Provide the (X, Y) coordinate of the cell's center where the given text is located.  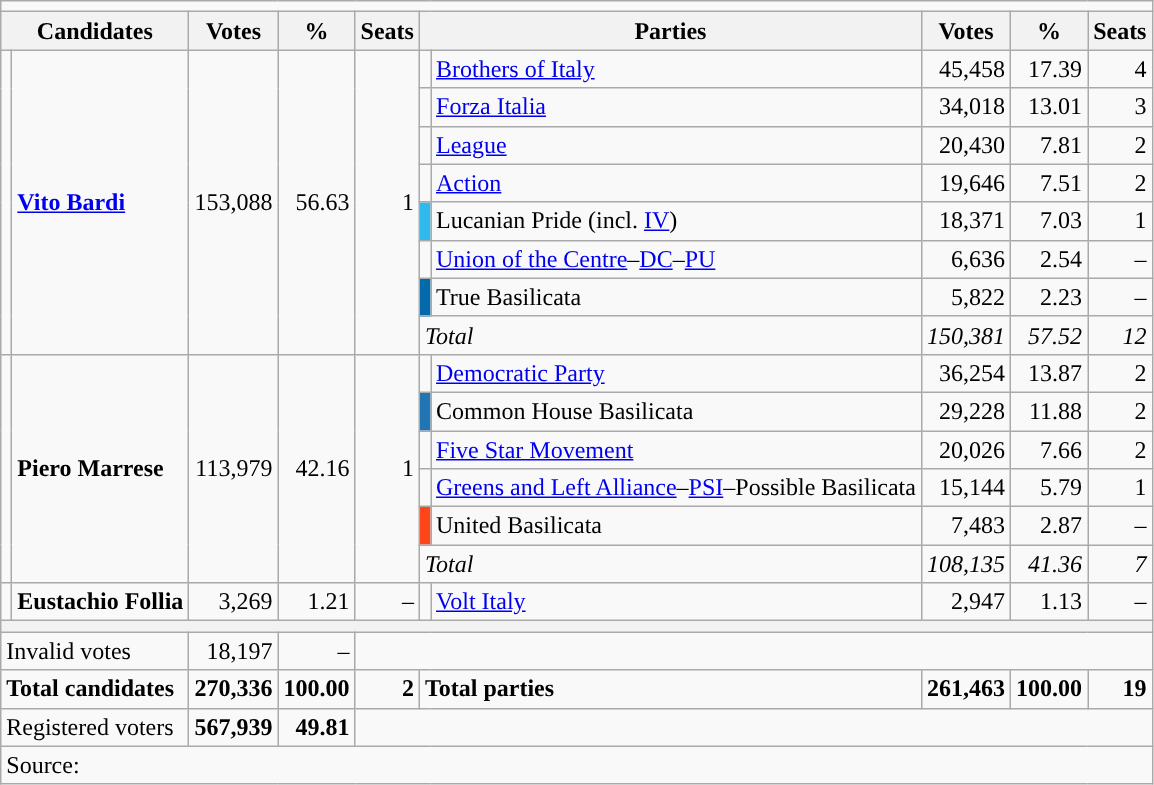
5,822 (966, 297)
1.13 (1050, 602)
6,636 (966, 259)
Greens and Left Alliance–PSI–Possible Basilicata (676, 488)
Lucanian Pride (incl. IV) (676, 221)
Piero Marrese (100, 468)
57.52 (1050, 335)
2.87 (1050, 526)
Total candidates (95, 689)
13.01 (1050, 107)
Eustachio Follia (100, 602)
United Basilicata (676, 526)
Vito Bardi (100, 202)
108,135 (966, 564)
7.51 (1050, 183)
13.87 (1050, 373)
11.88 (1050, 411)
12 (1120, 335)
17.39 (1050, 69)
2.54 (1050, 259)
Source: (576, 765)
Common House Basilicata (676, 411)
7.03 (1050, 221)
4 (1120, 69)
3 (1120, 107)
567,939 (234, 727)
34,018 (966, 107)
56.63 (316, 202)
42.16 (316, 468)
3,269 (234, 602)
Democratic Party (676, 373)
36,254 (966, 373)
Parties (670, 31)
15,144 (966, 488)
261,463 (966, 689)
18,197 (234, 651)
45,458 (966, 69)
20,430 (966, 145)
5.79 (1050, 488)
113,979 (234, 468)
270,336 (234, 689)
True Basilicata (676, 297)
1.21 (316, 602)
7.81 (1050, 145)
19 (1120, 689)
2,947 (966, 602)
7.66 (1050, 449)
Candidates (95, 31)
7 (1120, 564)
League (676, 145)
7,483 (966, 526)
150,381 (966, 335)
49.81 (316, 727)
Volt Italy (676, 602)
153,088 (234, 202)
Union of the Centre–DC–PU (676, 259)
Five Star Movement (676, 449)
Invalid votes (95, 651)
Total parties (670, 689)
Action (676, 183)
Brothers of Italy (676, 69)
19,646 (966, 183)
Forza Italia (676, 107)
Registered voters (95, 727)
2.23 (1050, 297)
20,026 (966, 449)
41.36 (1050, 564)
29,228 (966, 411)
18,371 (966, 221)
